For the text-containing cell, return its midpoint in [x, y] coordinate format. 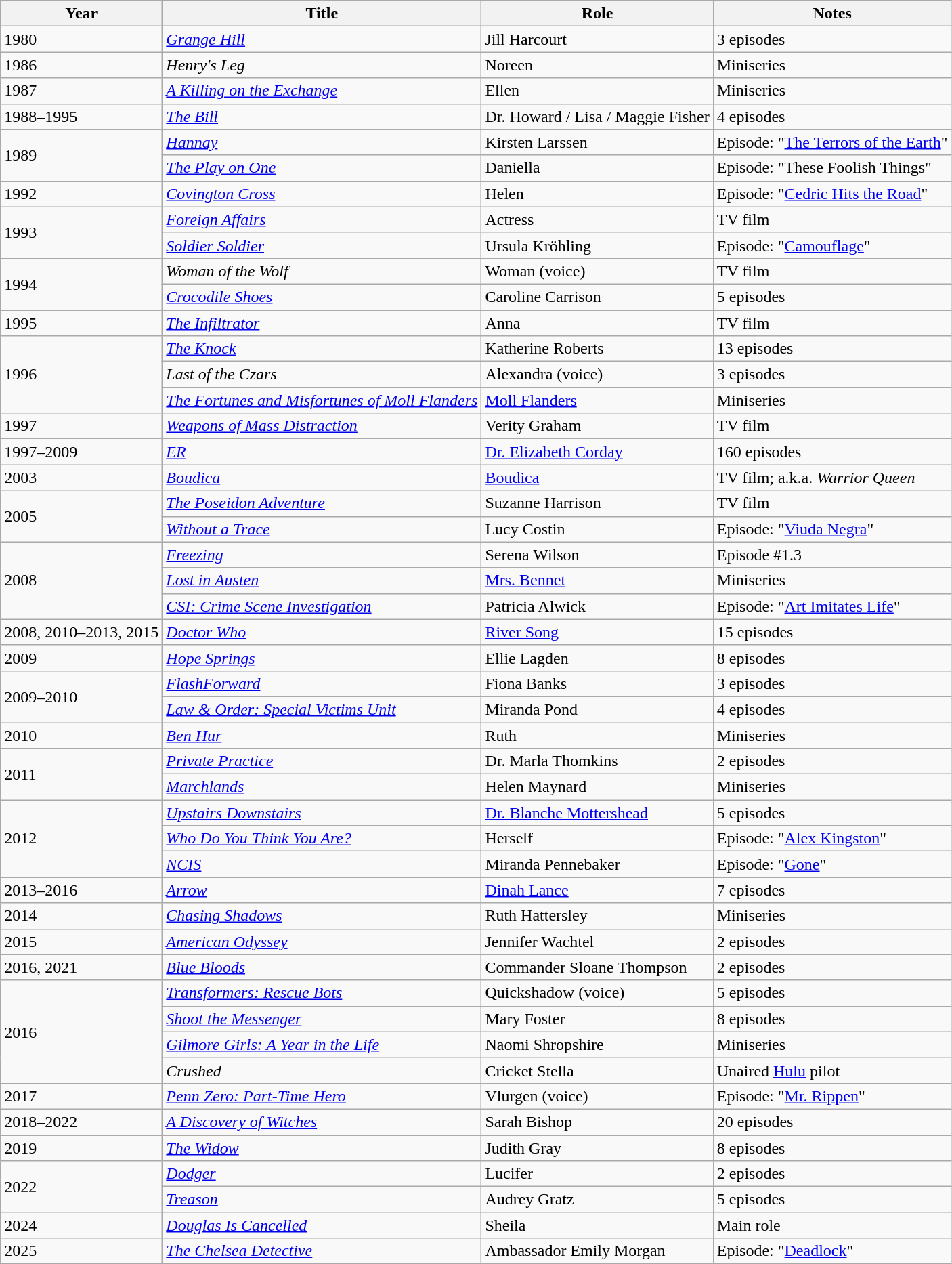
Episode: "Deadlock" [832, 1251]
Marchlands [322, 787]
Miranda Pond [597, 709]
Who Do You Think You Are? [322, 839]
2012 [81, 839]
FlashForward [322, 683]
Katherine Roberts [597, 349]
Verity Graham [597, 426]
Dr. Howard / Lisa / Maggie Fisher [597, 117]
Suzanne Harrison [597, 503]
Patricia Alwick [597, 606]
Douglas Is Cancelled [322, 1225]
Episode: "Alex Kingston" [832, 839]
1995 [81, 323]
1997–2009 [81, 452]
Woman of the Wolf [322, 271]
Transformers: Rescue Bots [322, 993]
Woman (voice) [597, 271]
Caroline Carrison [597, 297]
Notes [832, 14]
2003 [81, 478]
Dr. Elizabeth Corday [597, 452]
Grange Hill [322, 39]
The Poseidon Adventure [322, 503]
1988–1995 [81, 117]
2018–2022 [81, 1122]
Sarah Bishop [597, 1122]
The Widow [322, 1148]
Moll Flanders [597, 400]
The Infiltrator [322, 323]
Jill Harcourt [597, 39]
Serena Wilson [597, 555]
Judith Gray [597, 1148]
Lost in Austen [322, 581]
2008, 2010–2013, 2015 [81, 632]
Dr. Marla Thomkins [597, 761]
Main role [832, 1225]
Weapons of Mass Distraction [322, 426]
Title [322, 14]
Unaired Hulu pilot [832, 1070]
Helen Maynard [597, 787]
Episode #1.3 [832, 555]
NCIS [322, 864]
Commander Sloane Thompson [597, 967]
Foreign Affairs [322, 219]
River Song [597, 632]
Naomi Shropshire [597, 1045]
Private Practice [322, 761]
Sheila [597, 1225]
2016, 2021 [81, 967]
Ellen [597, 91]
Episode: "Art Imitates Life" [832, 606]
Anna [597, 323]
2008 [81, 581]
Ambassador Emily Morgan [597, 1251]
Crocodile Shoes [322, 297]
Herself [597, 839]
Law & Order: Special Victims Unit [322, 709]
Chasing Shadows [322, 916]
2024 [81, 1225]
1992 [81, 194]
Kirsten Larssen [597, 142]
Episode: "Viuda Negra" [832, 529]
1986 [81, 65]
Crushed [322, 1070]
Shoot the Messenger [322, 1019]
1996 [81, 375]
Miranda Pennebaker [597, 864]
Noreen [597, 65]
Treason [322, 1200]
Episode: "These Foolish Things" [832, 168]
1980 [81, 39]
Covington Cross [322, 194]
2011 [81, 774]
Arrow [322, 890]
Episode: "Mr. Rippen" [832, 1096]
Quickshadow (voice) [597, 993]
7 episodes [832, 890]
Penn Zero: Part-Time Hero [322, 1096]
Dodger [322, 1174]
2005 [81, 516]
Hannay [322, 142]
160 episodes [832, 452]
2014 [81, 916]
Jennifer Wachtel [597, 942]
Episode: "The Terrors of the Earth" [832, 142]
The Knock [322, 349]
15 episodes [832, 632]
1989 [81, 155]
Helen [597, 194]
Daniella [597, 168]
Ellie Lagden [597, 658]
A Killing on the Exchange [322, 91]
Freezing [322, 555]
Henry's Leg [322, 65]
Upstairs Downstairs [322, 813]
Dr. Blanche Mottershead [597, 813]
Vlurgen (voice) [597, 1096]
Alexandra (voice) [597, 375]
A Discovery of Witches [322, 1122]
American Odyssey [322, 942]
Lucy Costin [597, 529]
Year [81, 14]
Dinah Lance [597, 890]
2009 [81, 658]
Hope Springs [322, 658]
1994 [81, 284]
1987 [81, 91]
2016 [81, 1032]
CSI: Crime Scene Investigation [322, 606]
Mary Foster [597, 1019]
The Chelsea Detective [322, 1251]
Blue Bloods [322, 967]
Ben Hur [322, 735]
2010 [81, 735]
2017 [81, 1096]
Soldier Soldier [322, 245]
Ruth [597, 735]
1997 [81, 426]
Cricket Stella [597, 1070]
Ruth Hattersley [597, 916]
2013–2016 [81, 890]
Mrs. Bennet [597, 581]
Without a Trace [322, 529]
Episode: "Cedric Hits the Road" [832, 194]
20 episodes [832, 1122]
Role [597, 14]
Gilmore Girls: A Year in the Life [322, 1045]
1993 [81, 232]
2025 [81, 1251]
ER [322, 452]
Last of the Czars [322, 375]
Lucifer [597, 1174]
Doctor Who [322, 632]
2015 [81, 942]
Actress [597, 219]
Episode: "Gone" [832, 864]
Episode: "Camouflage" [832, 245]
2019 [81, 1148]
The Bill [322, 117]
TV film; a.k.a. Warrior Queen [832, 478]
Ursula Kröhling [597, 245]
13 episodes [832, 349]
2009–2010 [81, 696]
Audrey Gratz [597, 1200]
Fiona Banks [597, 683]
2022 [81, 1187]
The Play on One [322, 168]
The Fortunes and Misfortunes of Moll Flanders [322, 400]
